Scan for the cell matching the given text and deliver its (X, Y) coordinate at center. 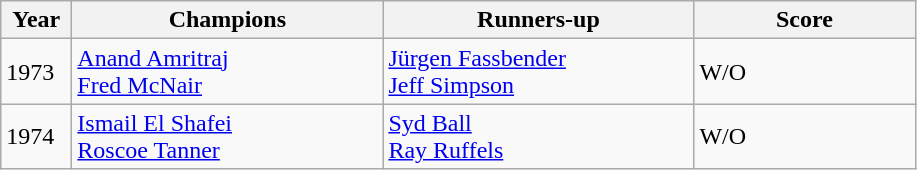
Syd Ball Ray Ruffels (538, 136)
Anand Amritraj Fred McNair (228, 72)
1974 (36, 136)
Runners-up (538, 20)
Ismail El Shafei Roscoe Tanner (228, 136)
Champions (228, 20)
Year (36, 20)
1973 (36, 72)
Jürgen Fassbender Jeff Simpson (538, 72)
Score (804, 20)
